Return (x, y) of the center of cell containing provided text 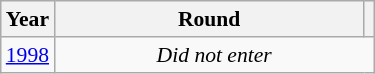
Year (28, 19)
Round (209, 19)
1998 (28, 55)
Did not enter (214, 55)
